Find where the given text appears and provide that cell's center as [x, y] coordinate. 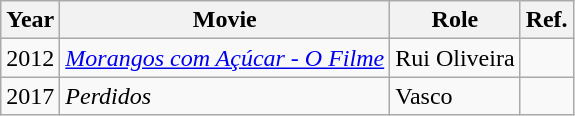
2012 [30, 58]
Vasco [455, 96]
Rui Oliveira [455, 58]
2017 [30, 96]
Morangos com Açúcar - O Filme [225, 58]
Year [30, 20]
Ref. [546, 20]
Movie [225, 20]
Role [455, 20]
Perdidos [225, 96]
